Return the (X, Y) coordinate for the center point of the cell that contains the specified text.  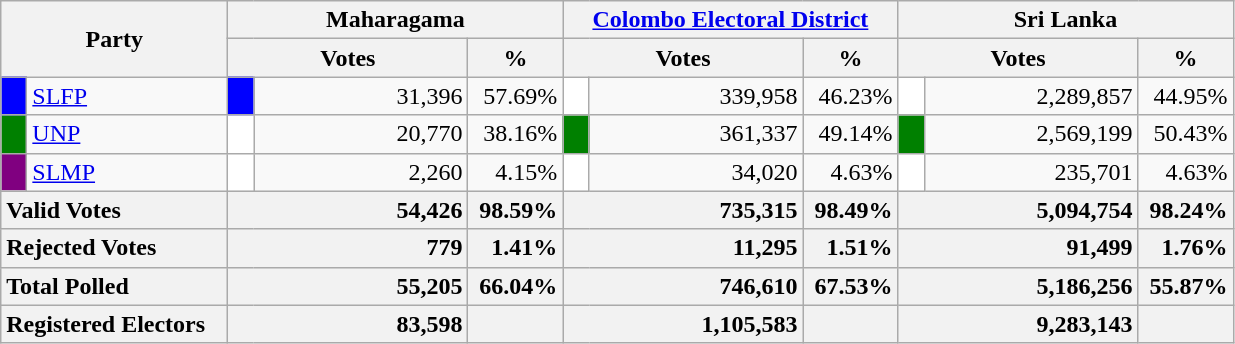
5,186,256 (1018, 286)
Maharagama (396, 20)
735,315 (683, 210)
361,337 (696, 134)
SLFP (128, 96)
Party (114, 39)
235,701 (1031, 172)
98.24% (1186, 210)
83,598 (348, 324)
339,958 (696, 96)
Sri Lanka (1066, 20)
34,020 (696, 172)
57.69% (516, 96)
1.51% (850, 248)
1.41% (516, 248)
Rejected Votes (114, 248)
44.95% (1186, 96)
2,569,199 (1031, 134)
9,283,143 (1018, 324)
Colombo Electoral District (730, 20)
Valid Votes (114, 210)
746,610 (683, 286)
11,295 (683, 248)
67.53% (850, 286)
4.15% (516, 172)
55.87% (1186, 286)
779 (348, 248)
98.49% (850, 210)
20,770 (361, 134)
Total Polled (114, 286)
1,105,583 (683, 324)
SLMP (128, 172)
55,205 (348, 286)
49.14% (850, 134)
91,499 (1018, 248)
38.16% (516, 134)
Registered Electors (114, 324)
46.23% (850, 96)
2,289,857 (1031, 96)
31,396 (361, 96)
1.76% (1186, 248)
UNP (128, 134)
5,094,754 (1018, 210)
98.59% (516, 210)
50.43% (1186, 134)
54,426 (348, 210)
66.04% (516, 286)
2,260 (361, 172)
